Return [x, y] of the center of cell containing provided text 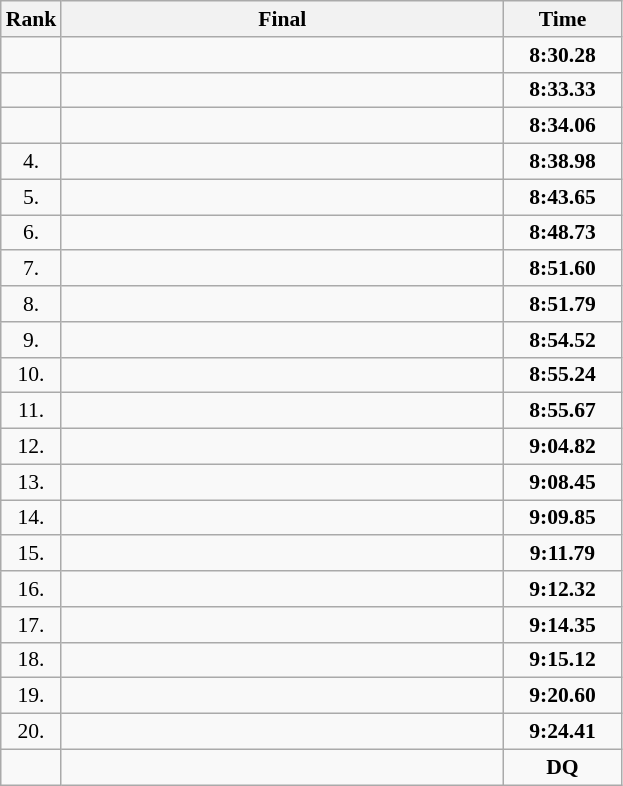
8:54.52 [562, 340]
14. [32, 518]
13. [32, 482]
8:43.65 [562, 197]
9:08.45 [562, 482]
9:14.35 [562, 625]
9:12.32 [562, 589]
8:30.28 [562, 55]
9:15.12 [562, 660]
12. [32, 447]
16. [32, 589]
19. [32, 696]
20. [32, 732]
8:51.79 [562, 304]
Rank [32, 19]
4. [32, 162]
9. [32, 340]
7. [32, 269]
18. [32, 660]
8:33.33 [562, 90]
8:38.98 [562, 162]
Final [282, 19]
8:55.67 [562, 411]
15. [32, 554]
8:55.24 [562, 375]
17. [32, 625]
8. [32, 304]
6. [32, 233]
DQ [562, 767]
8:51.60 [562, 269]
5. [32, 197]
11. [32, 411]
9:24.41 [562, 732]
8:34.06 [562, 126]
9:09.85 [562, 518]
9:11.79 [562, 554]
10. [32, 375]
8:48.73 [562, 233]
9:04.82 [562, 447]
Time [562, 19]
9:20.60 [562, 696]
